Determine the [X, Y] coordinate at the center of the cell enclosing the given text.  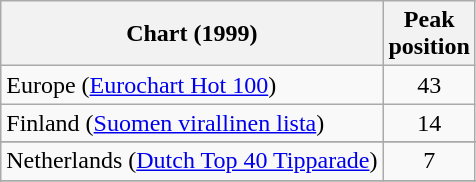
Chart (1999) [192, 34]
Finland (Suomen virallinen lista) [192, 123]
Europe (Eurochart Hot 100) [192, 85]
Netherlands (Dutch Top 40 Tipparade) [192, 161]
7 [429, 161]
43 [429, 85]
Peakposition [429, 34]
14 [429, 123]
